Extract the [x, y] coordinate from the center of the cell holding the provided text.  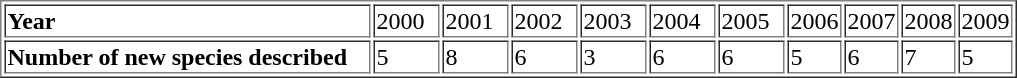
2008 [929, 20]
2007 [871, 20]
Number of new species described [187, 56]
2001 [475, 20]
2003 [613, 20]
2006 [815, 20]
2002 [545, 20]
2005 [751, 20]
7 [929, 56]
2009 [985, 20]
2004 [683, 20]
3 [613, 56]
2000 [407, 20]
8 [475, 56]
Year [187, 20]
